Provide the (x, y) coordinate of the cell's center where the given text is located.  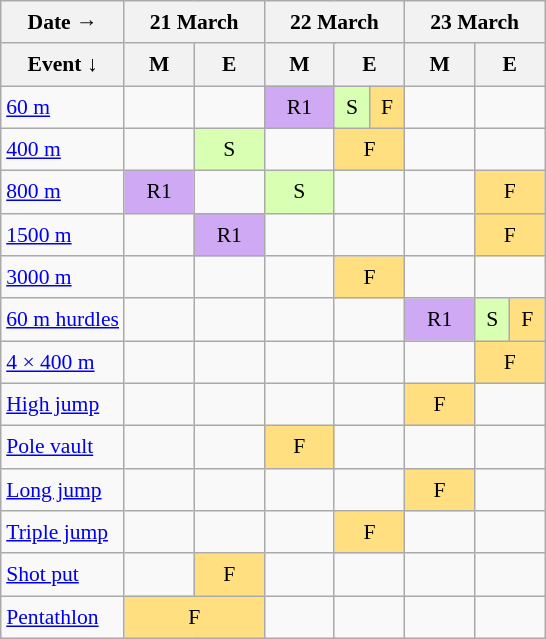
3000 m (62, 278)
60 m hurdles (62, 320)
Date → (62, 22)
1500 m (62, 234)
60 m (62, 108)
4 × 400 m (62, 362)
Event ↓ (62, 64)
22 March (334, 22)
21 March (194, 22)
Triple jump (62, 532)
800 m (62, 192)
Pentathlon (62, 618)
Pole vault (62, 448)
400 m (62, 150)
Long jump (62, 490)
23 March (475, 22)
High jump (62, 404)
Shot put (62, 574)
